Extract the (x, y) coordinate from the center of the cell holding the provided text.  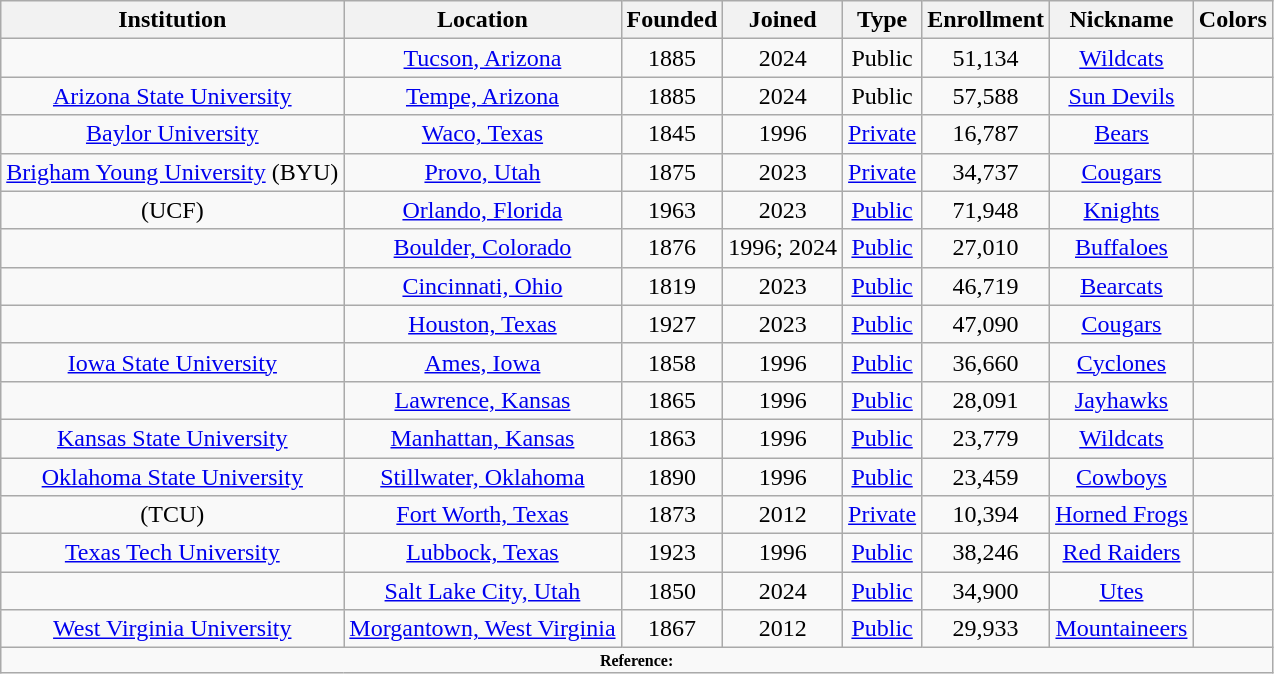
Reference: (637, 660)
Boulder, Colorado (482, 248)
Red Raiders (1122, 553)
1875 (672, 172)
1876 (672, 248)
Utes (1122, 591)
Location (482, 20)
Cowboys (1122, 477)
Joined (783, 20)
West Virginia University (172, 629)
Knights (1122, 210)
28,091 (986, 400)
1873 (672, 515)
34,737 (986, 172)
57,588 (986, 96)
34,900 (986, 591)
1863 (672, 438)
Fort Worth, Texas (482, 515)
1865 (672, 400)
51,134 (986, 58)
1963 (672, 210)
1850 (672, 591)
Bears (1122, 134)
1996; 2024 (783, 248)
Horned Frogs (1122, 515)
1890 (672, 477)
38,246 (986, 553)
47,090 (986, 324)
Sun Devils (1122, 96)
27,010 (986, 248)
29,933 (986, 629)
Ames, Iowa (482, 362)
1867 (672, 629)
1858 (672, 362)
Cincinnati, Ohio (482, 286)
1927 (672, 324)
Arizona State University (172, 96)
Type (882, 20)
Salt Lake City, Utah (482, 591)
10,394 (986, 515)
Lubbock, Texas (482, 553)
Enrollment (986, 20)
Iowa State University (172, 362)
Orlando, Florida (482, 210)
Houston, Texas (482, 324)
1845 (672, 134)
Oklahoma State University (172, 477)
Provo, Utah (482, 172)
Manhattan, Kansas (482, 438)
(UCF) (172, 210)
Founded (672, 20)
16,787 (986, 134)
Nickname (1122, 20)
Bearcats (1122, 286)
Cyclones (1122, 362)
46,719 (986, 286)
Waco, Texas (482, 134)
Stillwater, Oklahoma (482, 477)
Lawrence, Kansas (482, 400)
Kansas State University (172, 438)
23,459 (986, 477)
Texas Tech University (172, 553)
Baylor University (172, 134)
71,948 (986, 210)
Brigham Young University (BYU) (172, 172)
Institution (172, 20)
Mountaineers (1122, 629)
36,660 (986, 362)
23,779 (986, 438)
Morgantown, West Virginia (482, 629)
Tucson, Arizona (482, 58)
Colors (1232, 20)
(TCU) (172, 515)
1819 (672, 286)
1923 (672, 553)
Buffaloes (1122, 248)
Jayhawks (1122, 400)
Tempe, Arizona (482, 96)
